Capture the cell that displays the provided text and extract its (x, y) central coordinate. 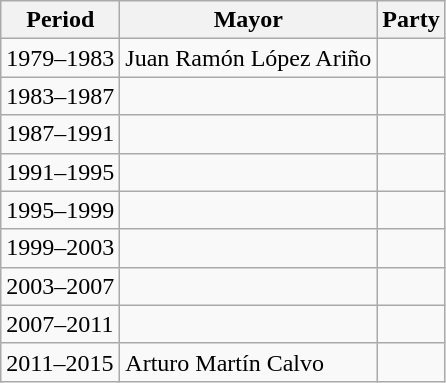
1983–1987 (60, 96)
2003–2007 (60, 286)
1999–2003 (60, 248)
1991–1995 (60, 172)
Party (411, 20)
Arturo Martín Calvo (248, 362)
Juan Ramón López Ariño (248, 58)
1979–1983 (60, 58)
Mayor (248, 20)
1995–1999 (60, 210)
1987–1991 (60, 134)
2007–2011 (60, 324)
Period (60, 20)
2011–2015 (60, 362)
